Provide the [x, y] coordinate of the cell's center where the given text is located.  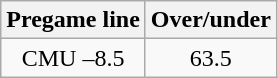
Pregame line [74, 20]
63.5 [210, 58]
Over/under [210, 20]
CMU –8.5 [74, 58]
